Determine the (x, y) coordinate at the center of the cell enclosing the given text.  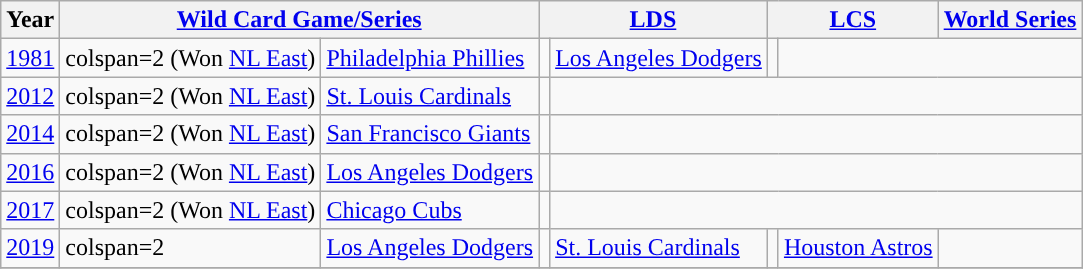
1981 (30, 58)
2017 (30, 210)
2019 (30, 248)
Philadelphia Phillies (430, 58)
Chicago Cubs (430, 210)
2012 (30, 96)
Year (30, 20)
World Series (1010, 20)
Houston Astros (858, 248)
colspan=2 (190, 248)
Wild Card Game/Series (300, 20)
LCS (852, 20)
2016 (30, 172)
LDS (654, 20)
San Francisco Giants (430, 134)
2014 (30, 134)
